From the cell containing the given text, extract its center point as [x, y] coordinate. 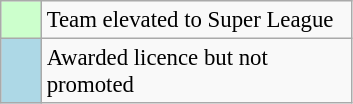
Awarded licence but not promoted [196, 72]
Team elevated to Super League [196, 20]
